Determine the [x, y] coordinate at the center of the cell enclosing the given text.  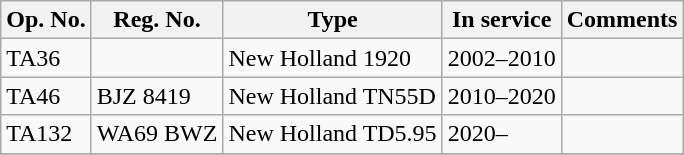
TA132 [46, 134]
TA46 [46, 96]
2002–2010 [502, 58]
WA69 BWZ [157, 134]
2020– [502, 134]
Type [332, 20]
In service [502, 20]
BJZ 8419 [157, 96]
Comments [622, 20]
Reg. No. [157, 20]
New Holland TD5.95 [332, 134]
New Holland TN55D [332, 96]
TA36 [46, 58]
Op. No. [46, 20]
2010–2020 [502, 96]
New Holland 1920 [332, 58]
